Extract the [x, y] coordinate from the center of the cell holding the provided text.  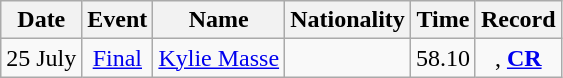
Event [118, 20]
Record [518, 20]
Date [42, 20]
Final [118, 58]
Nationality [348, 20]
Kylie Masse [219, 58]
25 July [42, 58]
58.10 [442, 58]
Name [219, 20]
, CR [518, 58]
Time [442, 20]
